Extract the [x, y] coordinate from the center of the cell holding the provided text.  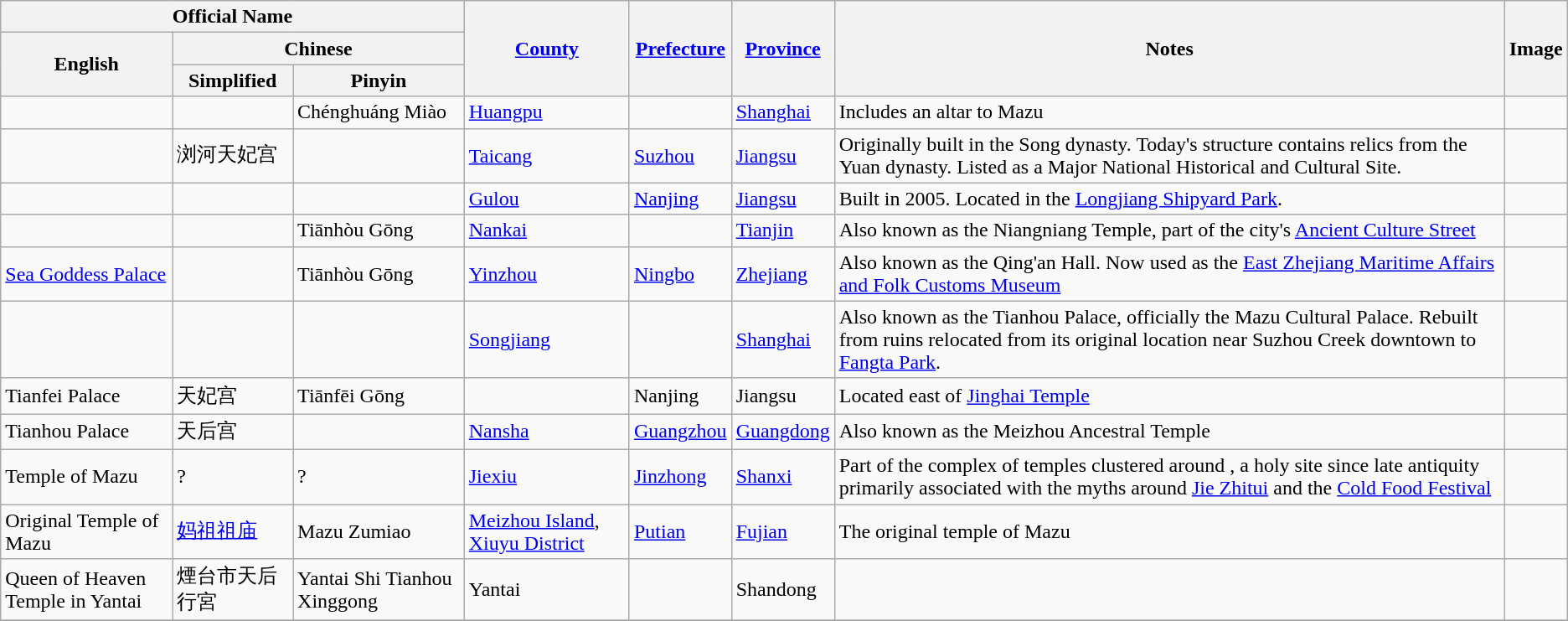
Chinese [318, 49]
The original temple of Mazu [1169, 531]
Putian [680, 531]
Huangpu [546, 112]
Tianjin [782, 230]
Yantai [546, 590]
Guangdong [782, 432]
Simplified [233, 80]
Nankai [546, 230]
Tianfei Palace [87, 396]
Tianhou Palace [87, 432]
Built in 2005. Located in the Longjiang Shipyard Park. [1169, 199]
Official Name [233, 17]
Temple of Mazu [87, 476]
Gulou [546, 199]
Shandong [782, 590]
Pinyin [379, 80]
妈祖祖庙 [233, 531]
天妃宫 [233, 396]
Queen of Heaven Temple in Yantai [87, 590]
Shanxi [782, 476]
Fujian [782, 531]
Image [1536, 49]
Province [782, 49]
Tiānfēi Gōng [379, 396]
Meizhou Island, Xiuyu District [546, 531]
Yinzhou [546, 273]
浏河天妃宫 [233, 156]
Jinzhong [680, 476]
Yantai Shi Tianhou Xinggong [379, 590]
Located east of Jinghai Temple [1169, 396]
Taicang [546, 156]
Original Temple of Mazu [87, 531]
Also known as the Meizhou Ancestral Temple [1169, 432]
Guangzhou [680, 432]
Mazu Zumiao [379, 531]
天后宫 [233, 432]
Zhejiang [782, 273]
English [87, 65]
Prefecture [680, 49]
County [546, 49]
Also known as the Qing'an Hall. Now used as the East Zhejiang Maritime Affairs and Folk Customs Museum [1169, 273]
Songjiang [546, 339]
Notes [1169, 49]
Sea Goddess Palace [87, 273]
Also known as the Niangniang Temple, part of the city's Ancient Culture Street [1169, 230]
煙台市天后行宮 [233, 590]
Suzhou [680, 156]
Chénghuáng Miào [379, 112]
Includes an altar to Mazu [1169, 112]
Nansha [546, 432]
Ningbo [680, 273]
Jiexiu [546, 476]
